Return [X, Y] of the center of cell containing provided text 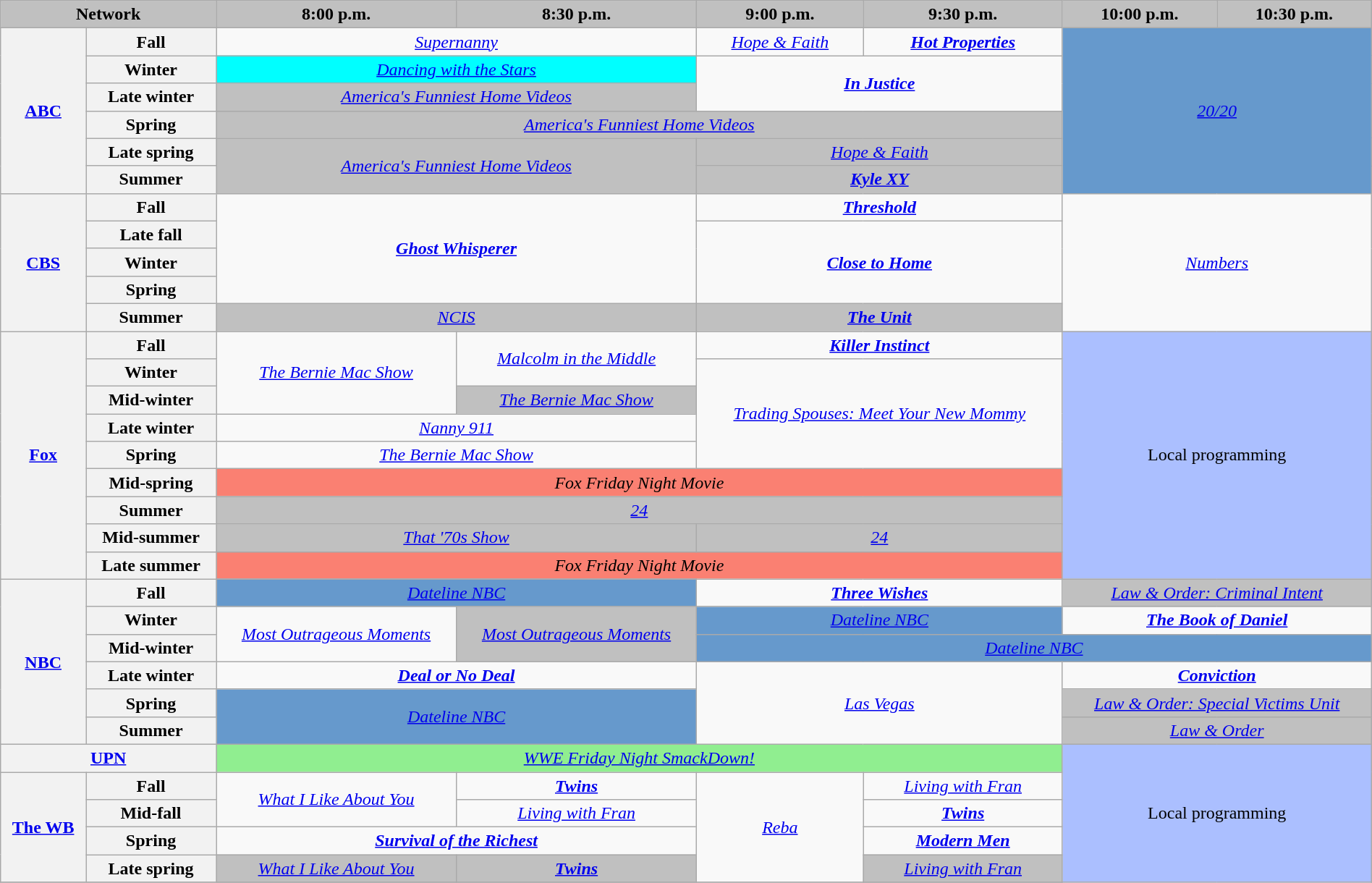
UPN [109, 758]
9:00 p.m. [780, 14]
Trading Spouses: Meet Your New Mommy [880, 414]
In Justice [880, 83]
Malcolm in the Middle [577, 359]
That '70s Show [457, 538]
Conviction [1217, 675]
20/20 [1217, 111]
Survival of the Richest [457, 841]
10:00 p.m. [1139, 14]
8:00 p.m. [336, 14]
Deal or No Deal [457, 675]
WWE Friday Night SmackDown! [640, 758]
Mid-fall [151, 814]
Late fall [151, 235]
Law & Order: Special Victims Unit [1217, 703]
Three Wishes [880, 593]
Fox [43, 456]
Law & Order: Criminal Intent [1217, 593]
The Unit [880, 317]
Supernanny [457, 42]
Mid-spring [151, 483]
CBS [43, 262]
9:30 p.m. [962, 14]
Late summer [151, 565]
Killer Instinct [880, 345]
Nanny 911 [457, 428]
NCIS [457, 317]
ABC [43, 111]
The Book of Daniel [1217, 620]
The WB [43, 827]
Hot Properties [962, 42]
Numbers [1217, 262]
10:30 p.m. [1295, 14]
8:30 p.m. [577, 14]
Modern Men [962, 841]
NBC [43, 662]
Reba [780, 827]
Mid-summer [151, 538]
Dancing with the Stars [457, 69]
Threshold [880, 207]
Network [109, 14]
Las Vegas [880, 703]
Close to Home [880, 262]
Kyle XY [880, 179]
Law & Order [1217, 730]
Ghost Whisperer [457, 248]
